Find where the given text appears and provide that cell's center as (x, y) coordinate. 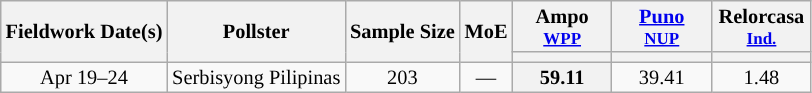
39.41 (662, 78)
Sample Size (402, 30)
Apr 19–24 (84, 78)
203 (402, 78)
PunoNUP (662, 26)
Pollster (256, 30)
— (486, 78)
1.48 (762, 78)
Serbisyong Pilipinas (256, 78)
AmpoWPP (562, 26)
MoE (486, 30)
59.11 (562, 78)
RelorcasaInd. (762, 26)
Fieldwork Date(s) (84, 30)
